Identify which cell holds the provided text, then report its [X, Y] central coordinate. 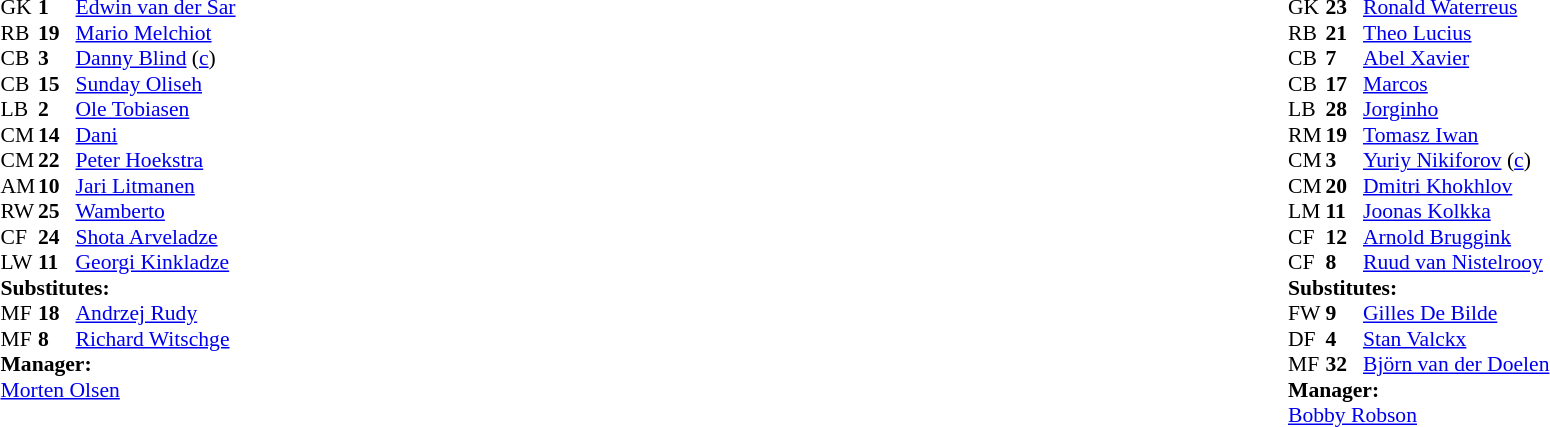
LW [19, 263]
14 [57, 135]
Stan Valckx [1456, 339]
Sunday Oliseh [156, 84]
Morten Olsen [118, 390]
Andrzej Rudy [156, 313]
LM [1307, 211]
2 [57, 109]
Peter Hoekstra [156, 161]
Björn van der Doelen [1456, 365]
Georgi Kinkladze [156, 263]
Jorginho [1456, 109]
Danny Blind (c) [156, 59]
Arnold Bruggink [1456, 237]
Mario Melchiot [156, 33]
Wamberto [156, 211]
Marcos [1456, 84]
Gilles De Bilde [1456, 313]
20 [1345, 186]
Abel Xavier [1456, 59]
12 [1345, 237]
RM [1307, 135]
Dmitri Khokhlov [1456, 186]
9 [1345, 313]
Joonas Kolkka [1456, 211]
FW [1307, 313]
Jari Litmanen [156, 186]
10 [57, 186]
32 [1345, 365]
Theo Lucius [1456, 33]
15 [57, 84]
DF [1307, 339]
Ole Tobiasen [156, 109]
Richard Witschge [156, 339]
22 [57, 161]
AM [19, 186]
RW [19, 211]
24 [57, 237]
Tomasz Iwan [1456, 135]
21 [1345, 33]
28 [1345, 109]
Shota Arveladze [156, 237]
4 [1345, 339]
25 [57, 211]
Yuriy Nikiforov (c) [1456, 161]
17 [1345, 84]
Dani [156, 135]
Ruud van Nistelrooy [1456, 263]
18 [57, 313]
7 [1345, 59]
